Pinpoint the cell where the given text exists, returning its (x, y) midpoint coordinate. 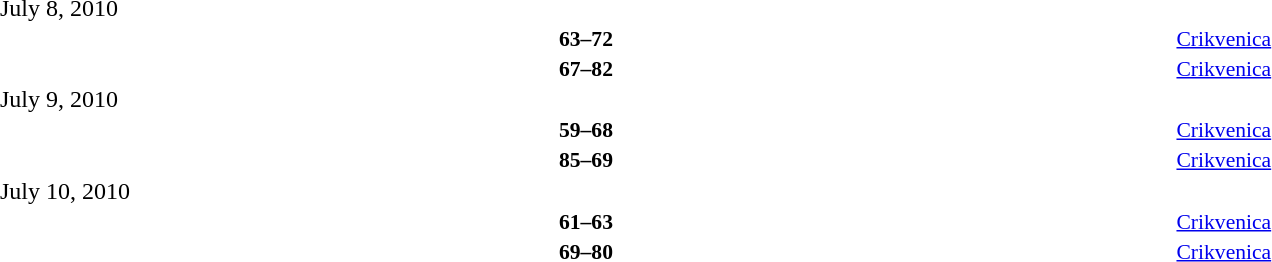
61–63 (586, 222)
63–72 (586, 38)
67–82 (586, 68)
59–68 (586, 130)
85–69 (586, 160)
